Locate the cell with the specified text and output its [x, y] center coordinate. 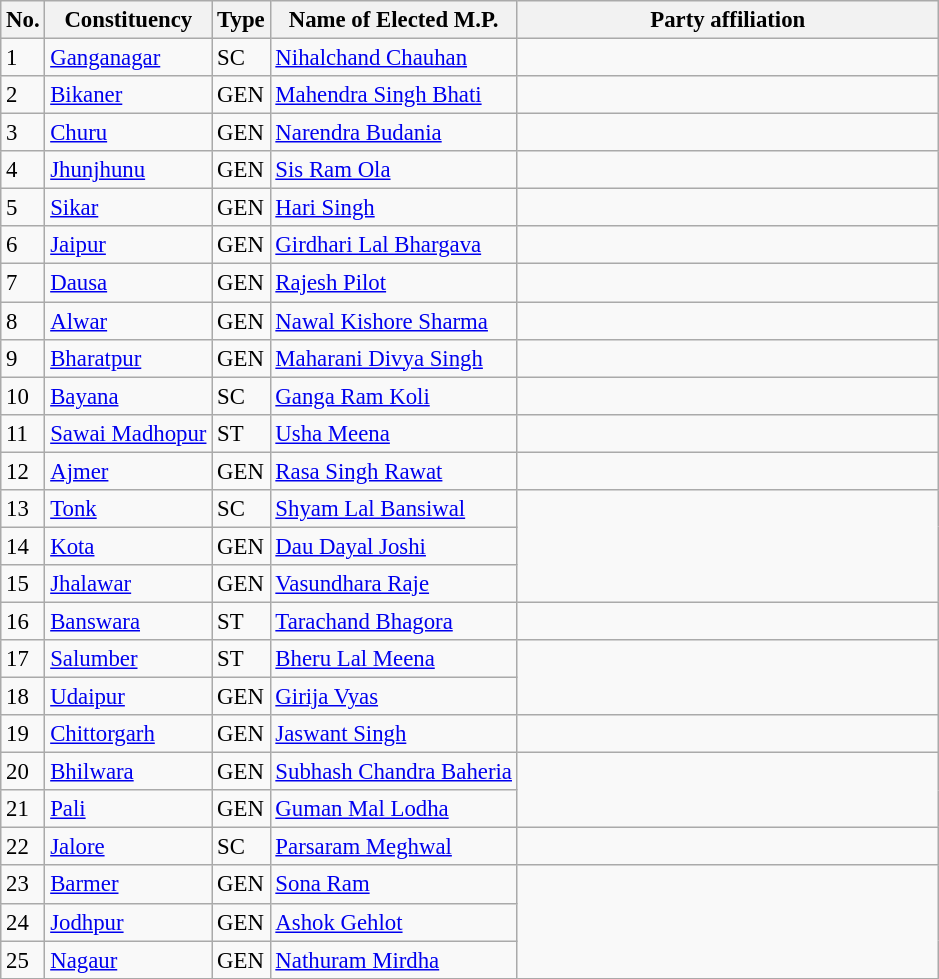
Bharatpur [128, 358]
Jodhpur [128, 922]
Rajesh Pilot [394, 283]
Guman Mal Lodha [394, 809]
Salumber [128, 659]
Jhalawar [128, 584]
5 [23, 208]
Constituency [128, 20]
Ganganagar [128, 58]
15 [23, 584]
18 [23, 697]
Jhunjhunu [128, 170]
Type [241, 20]
Narendra Budania [394, 133]
Tonk [128, 509]
Tarachand Bhagora [394, 621]
24 [23, 922]
Sona Ram [394, 885]
Bikaner [128, 95]
Hari Singh [394, 208]
No. [23, 20]
14 [23, 546]
Girija Vyas [394, 697]
Udaipur [128, 697]
17 [23, 659]
Barmer [128, 885]
6 [23, 245]
Bheru Lal Meena [394, 659]
Shyam Lal Bansiwal [394, 509]
4 [23, 170]
Jaipur [128, 245]
Rasa Singh Rawat [394, 471]
Bhilwara [128, 772]
10 [23, 396]
8 [23, 321]
Alwar [128, 321]
Sikar [128, 208]
Jaswant Singh [394, 734]
23 [23, 885]
21 [23, 809]
Banswara [128, 621]
3 [23, 133]
Nagaur [128, 960]
19 [23, 734]
2 [23, 95]
Nawal Kishore Sharma [394, 321]
Usha Meena [394, 433]
Sis Ram Ola [394, 170]
Ashok Gehlot [394, 922]
Kota [128, 546]
Name of Elected M.P. [394, 20]
Mahendra Singh Bhati [394, 95]
Sawai Madhopur [128, 433]
Pali [128, 809]
Churu [128, 133]
22 [23, 847]
Subhash Chandra Baheria [394, 772]
Vasundhara Raje [394, 584]
Parsaram Meghwal [394, 847]
13 [23, 509]
Bayana [128, 396]
16 [23, 621]
7 [23, 283]
Chittorgarh [128, 734]
Ganga Ram Koli [394, 396]
20 [23, 772]
Dau Dayal Joshi [394, 546]
Nathuram Mirdha [394, 960]
Jalore [128, 847]
Ajmer [128, 471]
25 [23, 960]
Dausa [128, 283]
11 [23, 433]
12 [23, 471]
1 [23, 58]
Party affiliation [728, 20]
Maharani Divya Singh [394, 358]
Girdhari Lal Bhargava [394, 245]
Nihalchand Chauhan [394, 58]
9 [23, 358]
